From the cell containing the given text, extract its center point as (X, Y) coordinate. 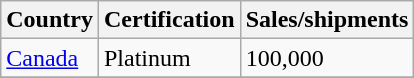
Certification (169, 20)
Platinum (169, 58)
Sales/shipments (327, 20)
Canada (50, 58)
100,000 (327, 58)
Country (50, 20)
